Search for the cell housing the specified text and yield its (X, Y) center coordinate. 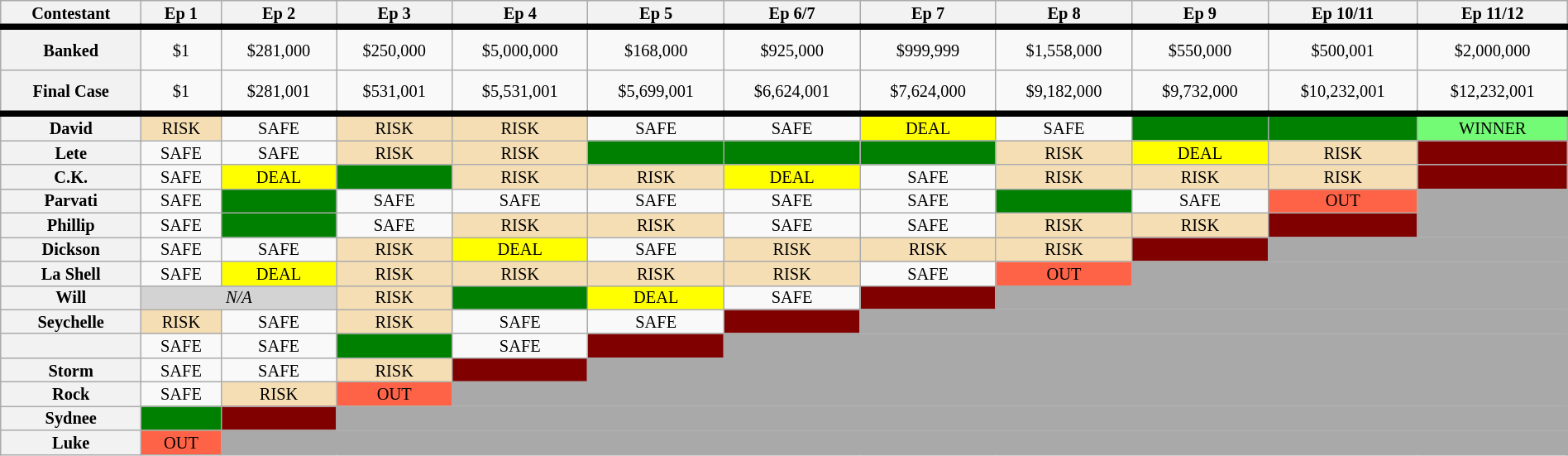
Ep 3 (394, 13)
$281,001 (279, 92)
Sydnee (71, 417)
$5,531,001 (520, 92)
$5,699,001 (656, 92)
Ep 9 (1200, 13)
$999,999 (928, 48)
Storm (71, 369)
Contestant (71, 13)
Will (71, 298)
C.K. (71, 177)
La Shell (71, 273)
$9,182,000 (1064, 92)
$10,232,001 (1343, 92)
Luke (71, 442)
WINNER (1492, 127)
$925,000 (791, 48)
Ep 5 (656, 13)
$500,001 (1343, 48)
$1,558,000 (1064, 48)
$550,000 (1200, 48)
David (71, 127)
$531,001 (394, 92)
$12,232,001 (1492, 92)
Ep 8 (1064, 13)
Parvati (71, 200)
Lete (71, 152)
$5,000,000 (520, 48)
Ep 11/12 (1492, 13)
$9,732,000 (1200, 92)
N/A (239, 298)
Phillip (71, 225)
$281,000 (279, 48)
$168,000 (656, 48)
Ep 2 (279, 13)
Ep 4 (520, 13)
$6,624,001 (791, 92)
$7,624,000 (928, 92)
Dickson (71, 248)
Rock (71, 394)
$250,000 (394, 48)
Ep 1 (182, 13)
Ep 7 (928, 13)
Ep 10/11 (1343, 13)
Banked (71, 48)
Final Case (71, 92)
Seychelle (71, 321)
Ep 6/7 (791, 13)
$2,000,000 (1492, 48)
